Extract the [x, y] coordinate from the center of the cell holding the provided text.  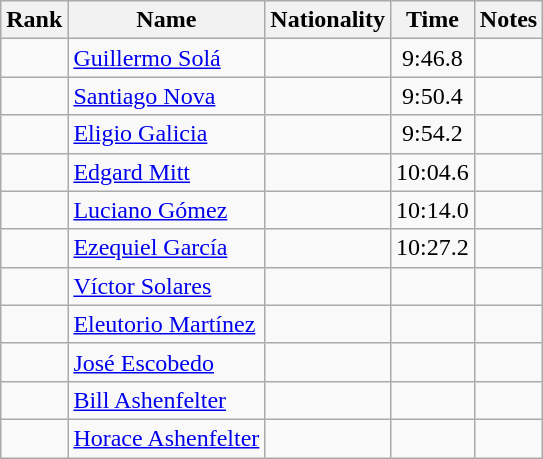
Guillermo Solá [166, 58]
Ezequiel García [166, 248]
Bill Ashenfelter [166, 400]
9:54.2 [433, 134]
9:46.8 [433, 58]
10:27.2 [433, 248]
9:50.4 [433, 96]
10:14.0 [433, 210]
José Escobedo [166, 362]
10:04.6 [433, 172]
Luciano Gómez [166, 210]
Edgard Mitt [166, 172]
Rank [34, 20]
Víctor Solares [166, 286]
Eleutorio Martínez [166, 324]
Time [433, 20]
Nationality [328, 20]
Eligio Galicia [166, 134]
Santiago Nova [166, 96]
Name [166, 20]
Horace Ashenfelter [166, 438]
Notes [508, 20]
